Search for the cell housing the specified text and yield its (x, y) center coordinate. 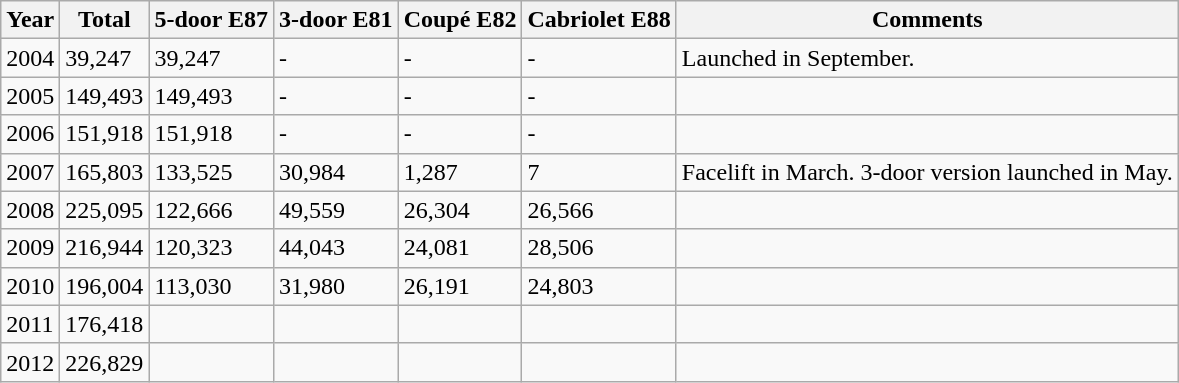
176,418 (104, 324)
216,944 (104, 248)
Total (104, 20)
Launched in September. (927, 58)
Cabriolet E88 (599, 20)
26,566 (599, 210)
2005 (30, 96)
165,803 (104, 172)
24,803 (599, 286)
26,304 (460, 210)
44,043 (336, 248)
122,666 (212, 210)
2004 (30, 58)
28,506 (599, 248)
2012 (30, 362)
113,030 (212, 286)
2011 (30, 324)
Comments (927, 20)
26,191 (460, 286)
30,984 (336, 172)
2008 (30, 210)
49,559 (336, 210)
Facelift in March. 3-door version launched in May. (927, 172)
133,525 (212, 172)
31,980 (336, 286)
2006 (30, 134)
226,829 (104, 362)
2009 (30, 248)
196,004 (104, 286)
5-door E87 (212, 20)
3-door E81 (336, 20)
24,081 (460, 248)
Coupé E82 (460, 20)
120,323 (212, 248)
2007 (30, 172)
7 (599, 172)
1,287 (460, 172)
Year (30, 20)
225,095 (104, 210)
2010 (30, 286)
